Return the (X, Y) coordinate for the center point of the cell that contains the specified text.  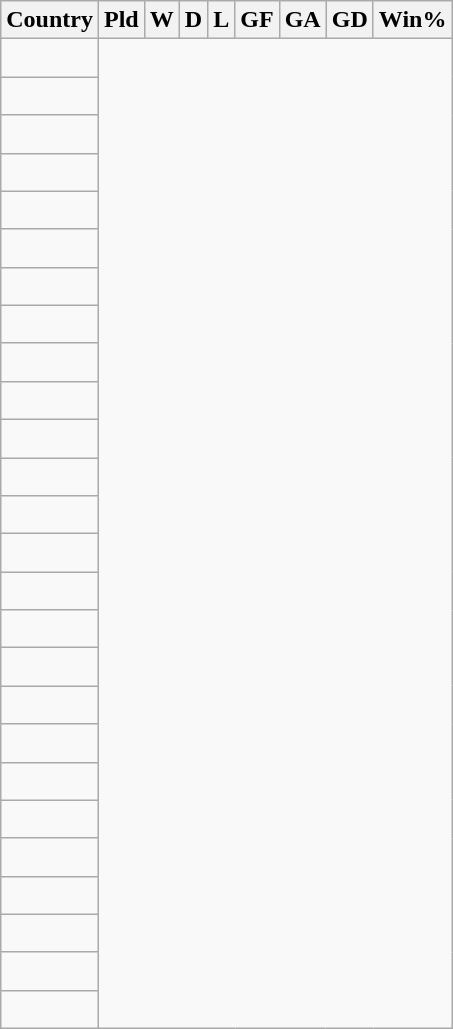
L (222, 20)
GA (302, 20)
W (162, 20)
Win% (412, 20)
Pld (121, 20)
GD (350, 20)
D (193, 20)
GF (257, 20)
Country (50, 20)
